Locate the cell with the specified text and output its (x, y) center coordinate. 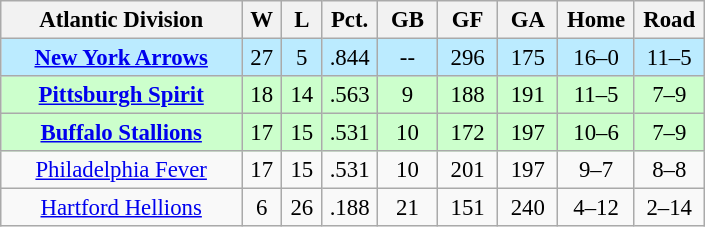
.563 (350, 95)
191 (528, 95)
6 (262, 208)
9 (407, 95)
Road (669, 20)
Pittsburgh Spirit (122, 95)
296 (468, 58)
16–0 (596, 58)
188 (468, 95)
2–14 (669, 208)
GA (528, 20)
Buffalo Stallions (122, 133)
27 (262, 58)
26 (302, 208)
Philadelphia Fever (122, 170)
21 (407, 208)
151 (468, 208)
172 (468, 133)
.844 (350, 58)
GF (468, 20)
Atlantic Division (122, 20)
W (262, 20)
10–6 (596, 133)
-- (407, 58)
.188 (350, 208)
201 (468, 170)
14 (302, 95)
Pct. (350, 20)
240 (528, 208)
4–12 (596, 208)
Hartford Hellions (122, 208)
Home (596, 20)
L (302, 20)
GB (407, 20)
9–7 (596, 170)
8–8 (669, 170)
175 (528, 58)
18 (262, 95)
5 (302, 58)
New York Arrows (122, 58)
